Return the [x, y] coordinate for the center point of the cell that contains the specified text.  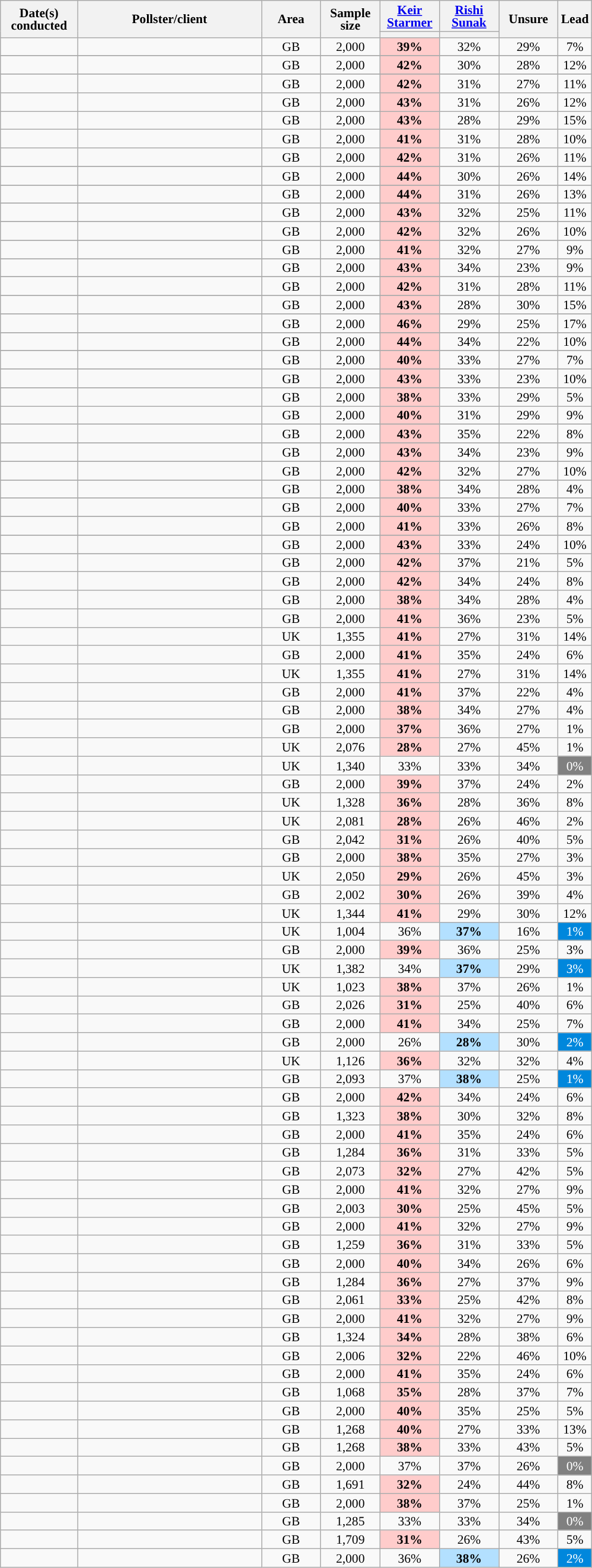
1,344 [350, 913]
1,324 [350, 1337]
1,068 [350, 1393]
Area [291, 19]
Rishi Sunak [469, 16]
1,382 [350, 969]
Keir Starmer [409, 16]
2,002 [350, 894]
21% [529, 563]
1,691 [350, 1484]
1,285 [350, 1521]
2,076 [350, 747]
17% [575, 323]
2,081 [350, 821]
1,004 [350, 931]
2,073 [350, 1171]
1,323 [350, 1116]
Unsure [529, 19]
1,259 [350, 1245]
2,061 [350, 1300]
2,050 [350, 876]
Pollster/client [169, 19]
2,026 [350, 1005]
2,003 [350, 1208]
2,042 [350, 840]
1,340 [350, 765]
1,328 [350, 803]
2,006 [350, 1355]
Lead [575, 19]
1,126 [350, 1060]
1,023 [350, 987]
16% [529, 931]
2,093 [350, 1079]
Sample size [350, 19]
1,709 [350, 1540]
Date(s)conducted [39, 19]
